Find where the given text appears and provide that cell's center as (x, y) coordinate. 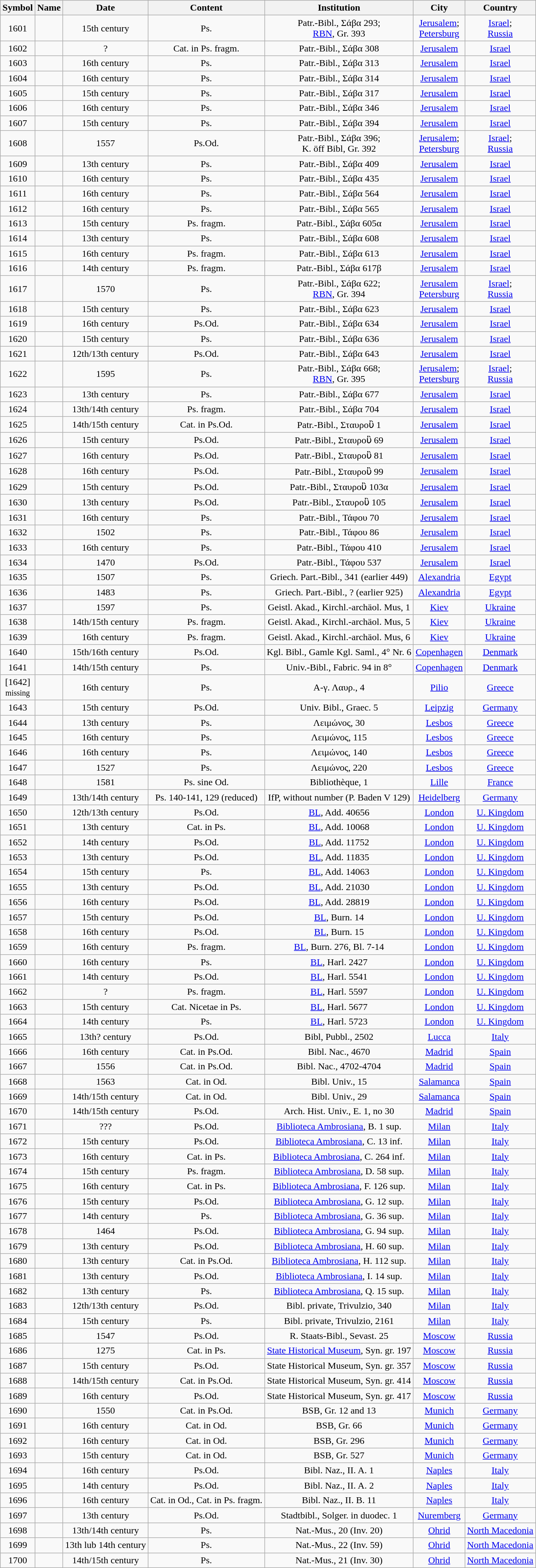
1627 (18, 455)
Patr.-Bibl., Σταυροὒ 103α (339, 487)
Λειμώνος, 30 (339, 723)
Patr.-Bibl., Σάβα 317 (339, 93)
1616 (18, 268)
1690 (18, 1410)
1652 (18, 842)
Bibl. private, Trivulzio, 340 (339, 1306)
BL, Add. 14063 (339, 872)
Biblioteca Ambrosiana, I. 14 sup. (339, 1276)
1615 (18, 253)
Patr.-Bibl., Σάβα 622;RBN, Gr. 394 (339, 288)
Nat.-Mus., 22 (Inv. 59) (339, 1545)
1686 (18, 1351)
1694 (18, 1471)
1621 (18, 354)
Biblioteca Ambrosiana, C. 13 inf. (339, 1141)
Bibl. Nac., 4702-4704 (339, 1067)
1698 (18, 1530)
1626 (18, 440)
1637 (18, 607)
1636 (18, 592)
1609 (18, 163)
??? (105, 1126)
Patr.-Bibl., Σάβα 435 (339, 178)
1662 (18, 992)
Univ. Bibl., Graec. 5 (339, 707)
Patr.-Bibl., Σάβα 677 (339, 394)
State Historical Museum, Syn. gr. 197 (339, 1351)
1687 (18, 1366)
1612 (18, 209)
1556 (105, 1067)
1597 (105, 607)
1645 (18, 738)
Pilio (439, 687)
1507 (105, 577)
Cat. in Ps. fragm. (206, 48)
1674 (18, 1171)
BL, Add. 11835 (339, 857)
Patr.-Bibl., Σάβα 394 (339, 123)
1651 (18, 827)
1666 (18, 1052)
1622 (18, 374)
Patr.-Bibl., Σάβα 668;RBN, Gr. 395 (339, 374)
1648 (18, 782)
1613 (18, 224)
Patr.-Bibl., Τάφου 70 (339, 518)
Biblioteca Ambrosiana, G. 94 sup. (339, 1231)
BL, Harl. 5723 (339, 1022)
1605 (18, 93)
1633 (18, 547)
1641 (18, 667)
R. Staats-Bibl., Sevast. 25 (339, 1336)
1693 (18, 1456)
1685 (18, 1336)
1563 (105, 1081)
Patr.-Bibl., Σάβα 314 (339, 78)
1697 (18, 1515)
1570 (105, 288)
1699 (18, 1545)
1659 (18, 947)
1606 (18, 108)
13th lub 14th century (105, 1545)
Biblioteca Ambrosiana, C. 264 inf. (339, 1156)
1667 (18, 1067)
15th/16th century (105, 652)
Biblioteca Ambrosiana, G. 12 sup. (339, 1201)
Patr.-Bibl., Σάβα 396;K. öff Bibl, Gr. 392 (339, 143)
1670 (18, 1111)
1625 (18, 424)
1658 (18, 932)
[1642]missing (18, 687)
BL, Add. 11752 (339, 842)
BSB, Gr. 527 (339, 1456)
Griech. Part.-Bibl., ? (earlier 925) (339, 592)
Cat. in Od., Cat. in Ps. fragm. (206, 1500)
Geistl. Akad., Kirchl.-archäol. Mus, 6 (339, 637)
1683 (18, 1306)
1676 (18, 1201)
Patr.-Bibl., Σάβα 564 (339, 193)
BL, Add. 28819 (339, 902)
Patr.-Bibl., Σάβα 704 (339, 409)
1672 (18, 1141)
1661 (18, 977)
1671 (18, 1126)
1654 (18, 872)
Date (105, 8)
Patr.-Bibl., Σάβα 608 (339, 239)
JerusalemPetersburg (439, 288)
BSB, Gr. 66 (339, 1425)
1502 (105, 532)
1632 (18, 532)
Univ.-Bibl., Fabric. 94 in 8° (339, 667)
А-γ. Λαυρ., 4 (339, 687)
1618 (18, 309)
Biblioteca Ambrosiana, F. 126 sup. (339, 1186)
1464 (105, 1231)
Biblioteca Ambrosiana, D. 58 sup. (339, 1171)
Patr.-Bibl., Σάβα 313 (339, 63)
Patr.-Bibl., Σάβα 308 (339, 48)
1470 (105, 562)
1547 (105, 1336)
1657 (18, 917)
Biblioteca Ambrosiana, Q. 15 sup. (339, 1291)
1692 (18, 1440)
Patr.-Bibl., Σταυροὒ 81 (339, 455)
Bibl. Univ., 15 (339, 1081)
1639 (18, 637)
BL, Harl. 2427 (339, 962)
1668 (18, 1081)
Patr.-Bibl., Σάβα 409 (339, 163)
Λειμώνος, 115 (339, 738)
1623 (18, 394)
1663 (18, 1007)
Symbol (18, 8)
1607 (18, 123)
1630 (18, 502)
1695 (18, 1485)
13th? century (105, 1037)
Patr.-Bibl., Τάφου 410 (339, 547)
Name (49, 8)
Ps. 140-141, 129 (reduced) (206, 797)
Nuremberg (439, 1515)
Patr.-Bibl., Σάβα 605α (339, 224)
1620 (18, 339)
Λειμώνος, 140 (339, 753)
1673 (18, 1156)
Leipzig (439, 707)
1677 (18, 1216)
Bibl, Pubbl., 2502 (339, 1037)
Patr.-Bibl., Σταυροὒ 69 (339, 440)
State Historical Museum, Syn. gr. 414 (339, 1381)
State Historical Museum, Syn. gr. 417 (339, 1395)
1614 (18, 239)
Griech. Part.-Bibl., 341 (earlier 449) (339, 577)
1624 (18, 409)
1655 (18, 887)
1557 (105, 143)
1681 (18, 1276)
Patr.-Bibl., Σταυροὒ 99 (339, 471)
Geistl. Akad., Kirchl.-archäol. Mus, 5 (339, 622)
1679 (18, 1246)
Country (500, 8)
1675 (18, 1186)
1638 (18, 622)
1601 (18, 28)
Patr.-Bibl., Σάβα 613 (339, 253)
1644 (18, 723)
Heidelberg (439, 797)
1689 (18, 1395)
BL, Harl. 5677 (339, 1007)
1665 (18, 1037)
Patr.-Bibl., Σάβα 346 (339, 108)
Patr.-Bibl., Σάβα 623 (339, 309)
1631 (18, 518)
BL, Add. 40656 (339, 812)
1550 (105, 1410)
BL, Burn. 276, Bl. 7-14 (339, 947)
City (439, 8)
Bibl. private, Trivulzio, 2161 (339, 1321)
Biblioteca Ambrosiana, B. 1 sup. (339, 1126)
1604 (18, 78)
1595 (105, 374)
1635 (18, 577)
BL, Burn. 14 (339, 917)
1647 (18, 767)
BL, Harl. 5541 (339, 977)
1649 (18, 797)
Arch. Hist. Univ., E. 1, no 30 (339, 1111)
1656 (18, 902)
1682 (18, 1291)
1275 (105, 1351)
BL, Burn. 15 (339, 932)
Biblioteca Ambrosiana, H. 112 sup. (339, 1261)
Institution (339, 8)
1634 (18, 562)
1527 (105, 767)
Nat.-Mus., 20 (Inv. 20) (339, 1530)
Patr.-Bibl., Σάβα 565 (339, 209)
1483 (105, 592)
1653 (18, 857)
1643 (18, 707)
1611 (18, 193)
BSB, Gr. 296 (339, 1440)
Lille (439, 782)
1650 (18, 812)
Nat.-Mus., 21 (Inv. 30) (339, 1560)
Cat. Nicetae in Ps. (206, 1007)
1696 (18, 1500)
Stadtbibl., Solger. in duodec. 1 (339, 1515)
1629 (18, 487)
1602 (18, 48)
BL, Add. 10068 (339, 827)
Patr.-Bibl., Τάφου 537 (339, 562)
1660 (18, 962)
BL, Add. 21030 (339, 887)
Patr.-Bibl., Σάβα 617β (339, 268)
Patr.-Bibl., Τάφου 86 (339, 532)
France (500, 782)
1603 (18, 63)
1680 (18, 1261)
Patr.-Bibl., Σάβα 636 (339, 339)
Biblioteca Ambrosiana, G. 36 sup. (339, 1216)
1646 (18, 753)
Biblioteca Ambrosiana, H. 60 sup. (339, 1246)
Bibl. Naz., II. A. 2 (339, 1485)
1610 (18, 178)
Bibl. Nac., 4670 (339, 1052)
Bibl. Univ., 29 (339, 1096)
1608 (18, 143)
1669 (18, 1096)
1581 (105, 782)
Kgl. Bibl., Gamle Kgl. Saml., 4° Nr. 6 (339, 652)
1664 (18, 1022)
1619 (18, 324)
BL, Harl. 5597 (339, 992)
1640 (18, 652)
Content (206, 8)
Λειμώνος, 220 (339, 767)
1700 (18, 1560)
Patr.-Bibl., Σταυροὒ 105 (339, 502)
BSB, Gr. 12 and 13 (339, 1410)
Bibliothèque, 1 (339, 782)
Lucca (439, 1037)
Patr.-Bibl., Σάβα 634 (339, 324)
1678 (18, 1231)
1684 (18, 1321)
Patr.-Bibl., Σάβα 643 (339, 354)
Patr.-Bibl., Σάβα 293;RBN, Gr. 393 (339, 28)
IfP, without number (P. Baden V 129) (339, 797)
1691 (18, 1425)
1688 (18, 1381)
Patr.-Bibl., Σταυροὒ 1 (339, 424)
Ps. sine Od. (206, 782)
1628 (18, 471)
1617 (18, 288)
Bibl. Naz., II. A. 1 (339, 1471)
Bibl. Naz., II. B. 11 (339, 1500)
Geistl. Akad., Kirchl.-archäol. Mus, 1 (339, 607)
State Historical Museum, Syn. gr. 357 (339, 1366)
